Return the (X, Y) coordinate for the center point of the cell that contains the specified text.  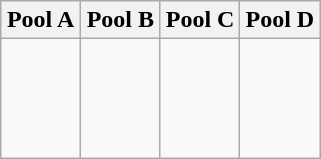
Pool A (41, 20)
Pool D (280, 20)
Pool C (200, 20)
Pool B (120, 20)
